Identify which cell holds the provided text, then report its (x, y) central coordinate. 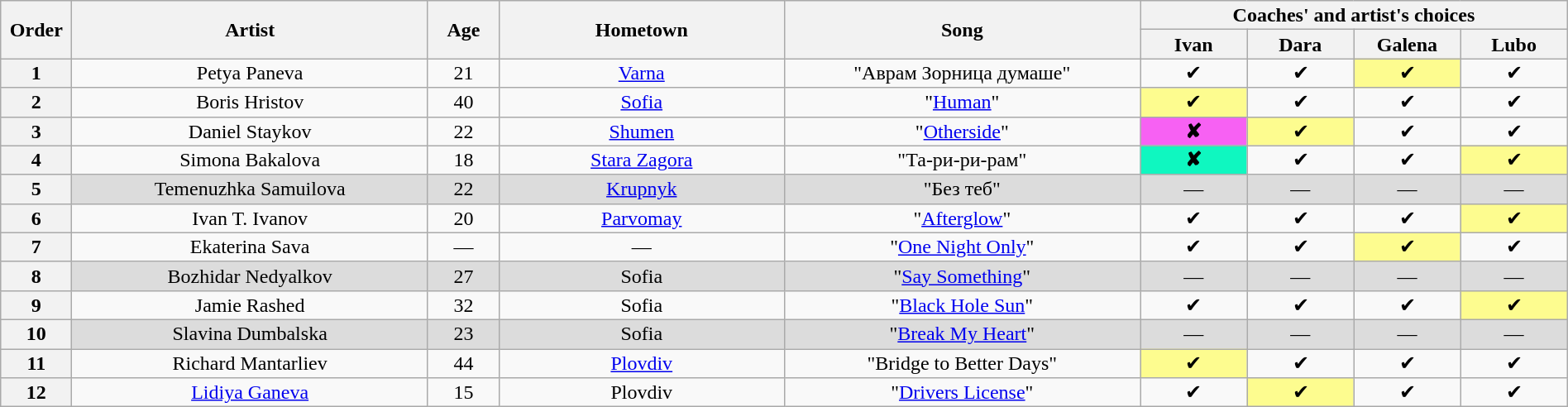
8 (36, 276)
Temenuzhka Samuilova (250, 189)
5 (36, 189)
"Otherside" (963, 131)
Dara (1300, 45)
10 (36, 334)
"Say Something" (963, 276)
"One Night Only" (963, 247)
"Аврам Зорница думаше" (963, 73)
Stara Zagora (642, 160)
Parvomay (642, 218)
1 (36, 73)
7 (36, 247)
32 (463, 304)
Boris Hristov (250, 103)
"Drivers License" (963, 392)
"Bridge to Better Days" (963, 364)
9 (36, 304)
Ivan (1194, 45)
Bozhidar Nedyalkov (250, 276)
21 (463, 73)
18 (463, 160)
Varna (642, 73)
"Break My Heart" (963, 334)
Hometown (642, 30)
"Та-ри-ри-рам" (963, 160)
40 (463, 103)
"Black Hole Sun" (963, 304)
Order (36, 30)
Ekaterina Sava (250, 247)
11 (36, 364)
Song (963, 30)
Shumen (642, 131)
Coaches' and artist's choices (1355, 15)
Krupnyk (642, 189)
"Без теб" (963, 189)
"Afterglow" (963, 218)
4 (36, 160)
15 (463, 392)
Slavina Dumbalska (250, 334)
23 (463, 334)
Ivan T. Ivanov (250, 218)
Richard Mantarliev (250, 364)
27 (463, 276)
6 (36, 218)
Jamie Rashed (250, 304)
44 (463, 364)
Daniel Staykov (250, 131)
Galena (1408, 45)
2 (36, 103)
Petya Paneva (250, 73)
"Human" (963, 103)
12 (36, 392)
Age (463, 30)
3 (36, 131)
Lubo (1513, 45)
20 (463, 218)
Simona Bakalova (250, 160)
Artist (250, 30)
Lidiya Ganeva (250, 392)
